Return the (X, Y) coordinate for the center point of the cell that contains the specified text.  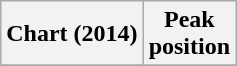
Chart (2014) (72, 34)
Peakposition (189, 34)
